Return [X, Y] of the center of cell containing provided text 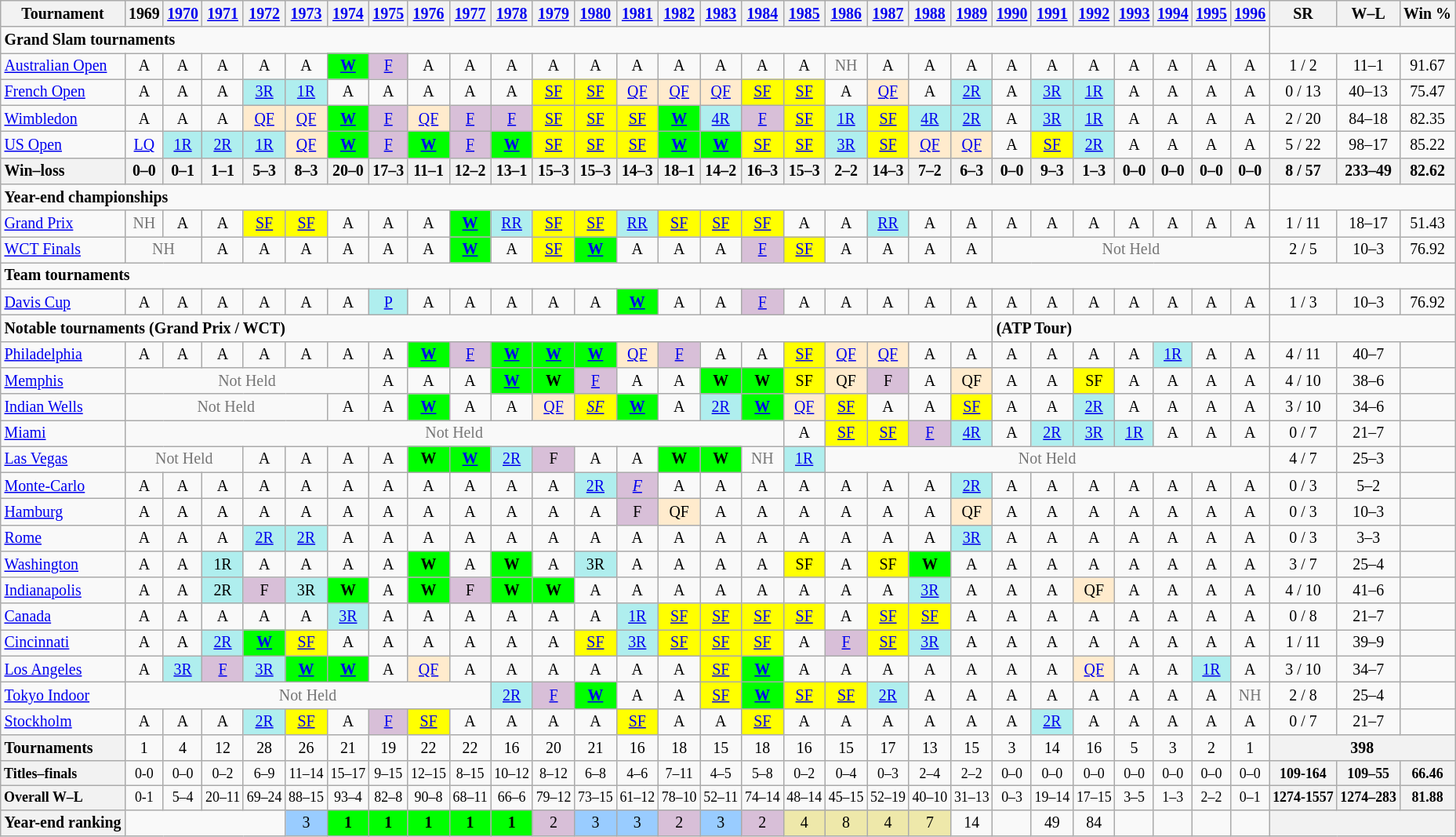
Indian Wells [63, 406]
9–15 [389, 773]
12 [223, 748]
52–11 [721, 797]
1991 [1052, 14]
20 [554, 748]
1975 [389, 14]
78–10 [679, 797]
1986 [845, 14]
34–7 [1368, 670]
1980 [596, 14]
31–13 [972, 797]
1969 [144, 14]
1 / 2 [1303, 66]
1983 [721, 14]
19 [389, 748]
6–9 [263, 773]
74–14 [762, 797]
Indianapolis [63, 590]
79–12 [554, 797]
12–15 [428, 773]
39–9 [1368, 643]
French Open [63, 93]
Miami [63, 433]
1988 [930, 14]
0-1 [144, 797]
Tournament [63, 14]
1985 [804, 14]
88–15 [306, 797]
2 / 8 [1303, 695]
398 [1363, 748]
18–1 [679, 171]
Rome [63, 538]
1996 [1250, 14]
98–17 [1368, 144]
1970 [182, 14]
14–2 [721, 171]
Monte-Carlo [63, 486]
26 [306, 748]
16–3 [762, 171]
Year-end ranking [63, 822]
3–5 [1134, 797]
20–11 [223, 797]
25–3 [1368, 460]
51.43 [1427, 223]
17–3 [389, 171]
5–8 [762, 773]
W–L [1368, 14]
69–24 [263, 797]
109-164 [1303, 773]
Los Angeles [63, 670]
7–2 [930, 171]
SR [1303, 14]
Canada [63, 617]
82.62 [1427, 171]
81.88 [1427, 797]
0 / 13 [1303, 93]
11–14 [306, 773]
66–6 [511, 797]
82.35 [1427, 119]
Washington [63, 565]
9–3 [1052, 171]
91.67 [1427, 66]
68–11 [470, 797]
8 [845, 822]
Titles–finals [63, 773]
17–15 [1095, 797]
7–11 [679, 773]
Davis Cup [63, 303]
1987 [888, 14]
5 / 22 [1303, 144]
82–8 [389, 797]
1972 [263, 14]
3 / 7 [1303, 565]
13–1 [511, 171]
1977 [470, 14]
15–17 [348, 773]
5–4 [182, 797]
4 / 7 [1303, 460]
Cincinnati [63, 643]
1974 [348, 14]
1992 [1095, 14]
6–3 [972, 171]
45–15 [845, 797]
4–5 [721, 773]
1989 [972, 14]
Wimbledon [63, 119]
38–6 [1368, 381]
8–12 [554, 773]
2–4 [930, 773]
2 / 5 [1303, 249]
Las Vegas [63, 460]
1–1 [223, 171]
1990 [1011, 14]
LQ [144, 144]
34–6 [1368, 406]
41–6 [1368, 590]
73–15 [596, 797]
1981 [637, 14]
1984 [762, 14]
12–2 [470, 171]
8–15 [470, 773]
20–0 [348, 171]
Notable tournaments (Grand Prix / WCT) [497, 328]
Grand Prix [63, 223]
109–55 [1368, 773]
2 / 20 [1303, 119]
8 / 57 [1303, 171]
0-0 [144, 773]
52–19 [888, 797]
Win % [1427, 14]
P [389, 303]
5 [1134, 748]
Australian Open [63, 66]
1274–283 [1368, 797]
1995 [1211, 14]
10–12 [511, 773]
1993 [1134, 14]
61–12 [637, 797]
40–10 [930, 797]
1994 [1173, 14]
Tokyo Indoor [63, 695]
5–3 [263, 171]
49 [1052, 822]
84 [1095, 822]
US Open [63, 144]
1 / 3 [1303, 303]
6–8 [596, 773]
Grand Slam tournaments [635, 39]
8–3 [306, 171]
84–18 [1368, 119]
Memphis [63, 381]
1976 [428, 14]
66.46 [1427, 773]
1982 [679, 14]
85.22 [1427, 144]
1973 [306, 14]
13 [930, 748]
Overall W–L [63, 797]
233–49 [1368, 171]
19–14 [1052, 797]
17 [888, 748]
Win–loss [63, 171]
90–8 [428, 797]
18–17 [1368, 223]
48–14 [804, 797]
(ATP Tour) [1131, 328]
Year-end championships [635, 198]
Philadelphia [63, 355]
28 [263, 748]
4–6 [637, 773]
0 / 8 [1303, 617]
4 / 11 [1303, 355]
1274-1557 [1303, 797]
Hamburg [63, 511]
40–7 [1368, 355]
1971 [223, 14]
40–13 [1368, 93]
0–4 [845, 773]
75.47 [1427, 93]
3–3 [1368, 538]
93–4 [348, 797]
5–2 [1368, 486]
Tournaments [63, 748]
7 [930, 822]
WCT Finals [63, 249]
Stockholm [63, 722]
Team tournaments [635, 276]
1978 [511, 14]
1979 [554, 14]
